From the cell containing the given text, extract its center point as [x, y] coordinate. 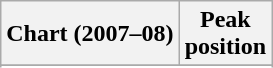
Chart (2007–08) [90, 34]
Peakposition [225, 34]
